Extract the (x, y) coordinate from the center of the cell holding the provided text.  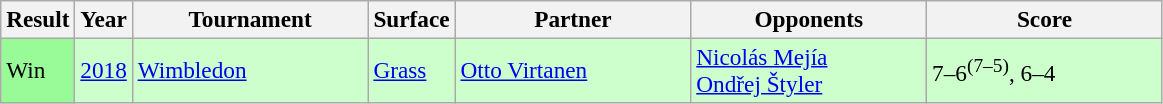
Otto Virtanen (573, 70)
Year (104, 19)
7–6(7–5), 6–4 (1045, 70)
Opponents (809, 19)
Wimbledon (250, 70)
2018 (104, 70)
Score (1045, 19)
Result (38, 19)
Surface (412, 19)
Nicolás Mejía Ondřej Štyler (809, 70)
Grass (412, 70)
Win (38, 70)
Tournament (250, 19)
Partner (573, 19)
